For the text-containing cell, return its midpoint in (X, Y) coordinate format. 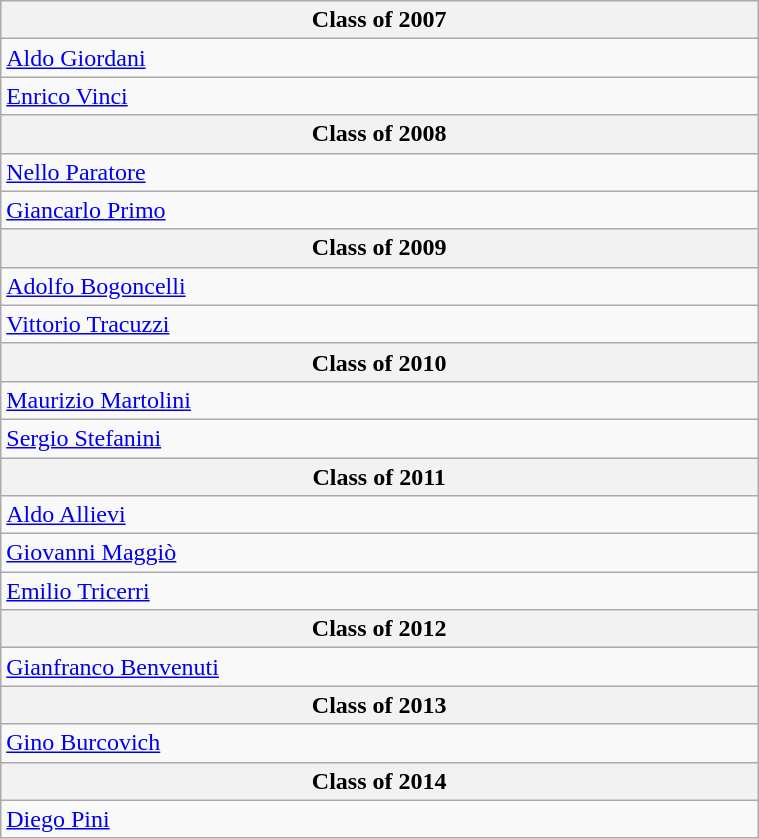
Aldo Allievi (380, 515)
Enrico Vinci (380, 96)
Class of 2014 (380, 781)
Maurizio Martolini (380, 400)
Adolfo Bogoncelli (380, 286)
Aldo Giordani (380, 58)
Giancarlo Primo (380, 210)
Vittorio Tracuzzi (380, 324)
Class of 2009 (380, 248)
Giovanni Maggiò (380, 553)
Class of 2011 (380, 477)
Class of 2010 (380, 362)
Gino Burcovich (380, 743)
Class of 2007 (380, 20)
Diego Pini (380, 819)
Nello Paratore (380, 172)
Class of 2008 (380, 134)
Gianfranco Benvenuti (380, 667)
Class of 2013 (380, 705)
Sergio Stefanini (380, 438)
Emilio Tricerri (380, 591)
Class of 2012 (380, 629)
